Search for the cell housing the specified text and yield its [X, Y] center coordinate. 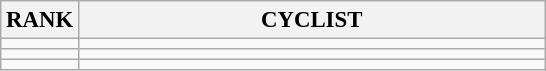
CYCLIST [312, 20]
RANK [40, 20]
